Capture the cell that displays the provided text and extract its [X, Y] central coordinate. 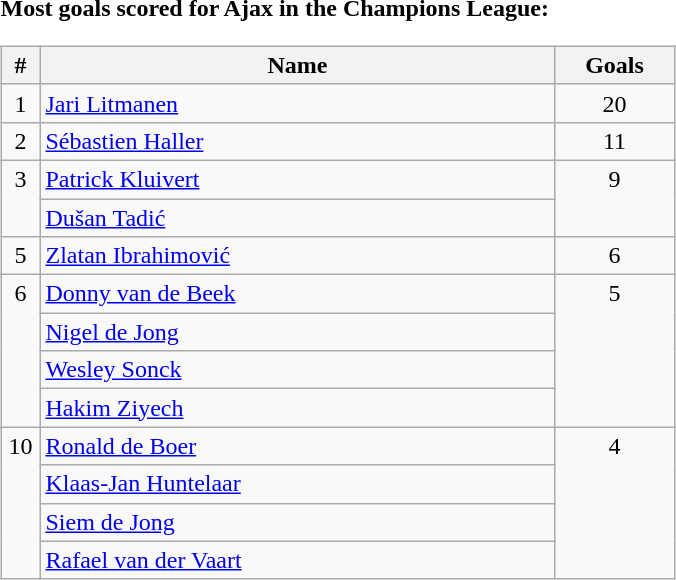
Ronald de Boer [298, 446]
4 [614, 503]
Sébastien Haller [298, 141]
Jari Litmanen [298, 103]
9 [614, 198]
# [20, 65]
3 [20, 198]
Klaas-Jan Huntelaar [298, 484]
10 [20, 503]
2 [20, 141]
Name [298, 65]
Rafael van der Vaart [298, 560]
Nigel de Jong [298, 332]
Patrick Kluivert [298, 179]
Dušan Tadić [298, 217]
Goals [614, 65]
Wesley Sonck [298, 370]
Zlatan Ibrahimović [298, 256]
Siem de Jong [298, 522]
Donny van de Beek [298, 294]
11 [614, 141]
20 [614, 103]
Hakim Ziyech [298, 408]
1 [20, 103]
